Pinpoint the cell where the given text exists, returning its [X, Y] midpoint coordinate. 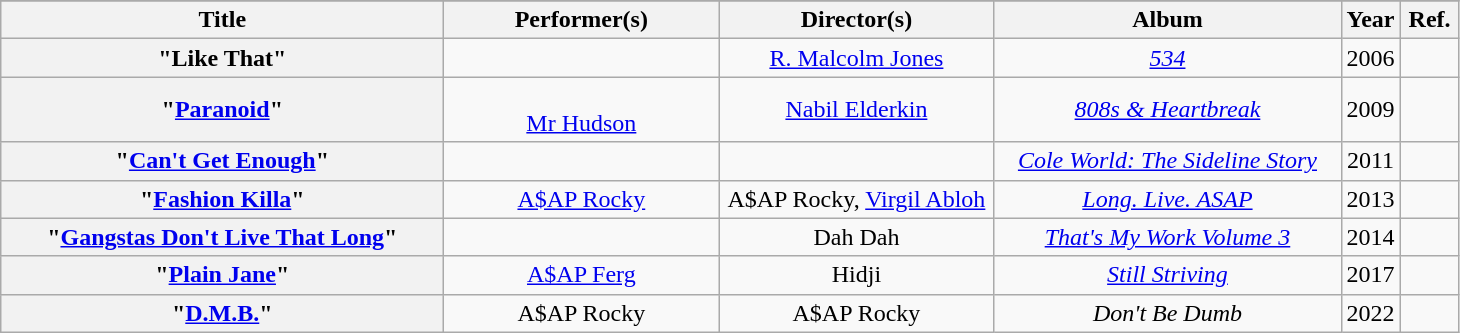
Long. Live. ASAP [1168, 199]
Ref. [1430, 20]
Cole World: The Sideline Story [1168, 161]
2014 [1370, 237]
"Gangstas Don't Live That Long" [222, 237]
"Can't Get Enough" [222, 161]
"D.M.B." [222, 313]
Nabil Elderkin [856, 110]
Still Striving [1168, 275]
"Plain Jane" [222, 275]
2017 [1370, 275]
808s & Heartbreak [1168, 110]
Director(s) [856, 20]
Year [1370, 20]
2022 [1370, 313]
R. Malcolm Jones [856, 58]
"Fashion Killa" [222, 199]
Mr Hudson [582, 110]
Performer(s) [582, 20]
Title [222, 20]
That's My Work Volume 3 [1168, 237]
Hidji [856, 275]
2006 [1370, 58]
"Paranoid" [222, 110]
"Like That" [222, 58]
Album [1168, 20]
Don't Be Dumb [1168, 313]
2011 [1370, 161]
A$AP Ferg [582, 275]
2013 [1370, 199]
Dah Dah [856, 237]
534 [1168, 58]
A$AP Rocky, Virgil Abloh [856, 199]
2009 [1370, 110]
